Locate the cell with the specified text and output its (X, Y) center coordinate. 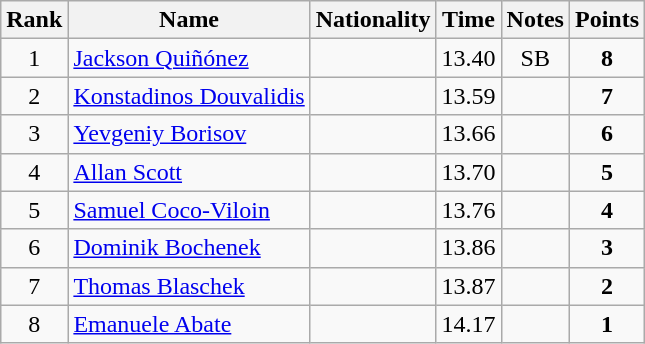
13.70 (468, 172)
Allan Scott (189, 172)
13.40 (468, 58)
Thomas Blaschek (189, 286)
Name (189, 20)
13.86 (468, 248)
Samuel Coco-Viloin (189, 210)
13.87 (468, 286)
13.59 (468, 96)
13.66 (468, 134)
Points (606, 20)
14.17 (468, 324)
Time (468, 20)
Konstadinos Douvalidis (189, 96)
SB (535, 58)
Nationality (373, 20)
Dominik Bochenek (189, 248)
13.76 (468, 210)
Rank (34, 20)
Emanuele Abate (189, 324)
Notes (535, 20)
Yevgeniy Borisov (189, 134)
Jackson Quiñónez (189, 58)
